Capture the cell that displays the provided text and extract its [X, Y] central coordinate. 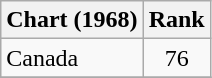
Rank [176, 20]
76 [176, 58]
Chart (1968) [72, 20]
Canada [72, 58]
